Determine the [x, y] coordinate at the center of the cell enclosing the given text.  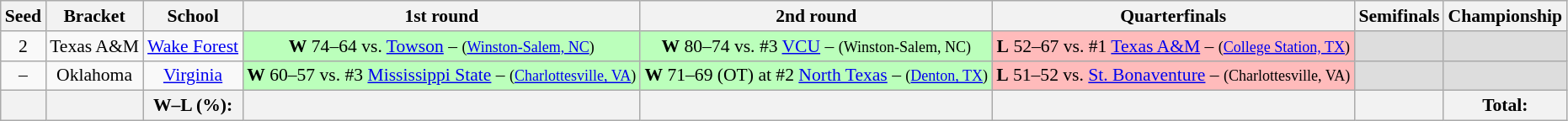
1st round [441, 16]
W 60–57 vs. #3 Mississippi State – (Charlottesville, VA) [441, 76]
Bracket [94, 16]
– [24, 76]
2nd round [816, 16]
2 [24, 46]
Texas A&M [94, 46]
Semifinals [1399, 16]
W 80–74 vs. #3 VCU – (Winston-Salem, NC) [816, 46]
Championship [1505, 16]
Virginia [193, 76]
Quarterfinals [1173, 16]
W 71–69 (OT) at #2 North Texas – (Denton, TX) [816, 76]
L 52–67 vs. #1 Texas A&M – (College Station, TX) [1173, 46]
Total: [1505, 106]
W–L (%): [193, 106]
School [193, 16]
Seed [24, 16]
L 51–52 vs. St. Bonaventure – (Charlottesville, VA) [1173, 76]
Oklahoma [94, 76]
W 74–64 vs. Towson – (Winston-Salem, NC) [441, 46]
Wake Forest [193, 46]
